Return the [X, Y] coordinate for the center point of the cell that contains the specified text.  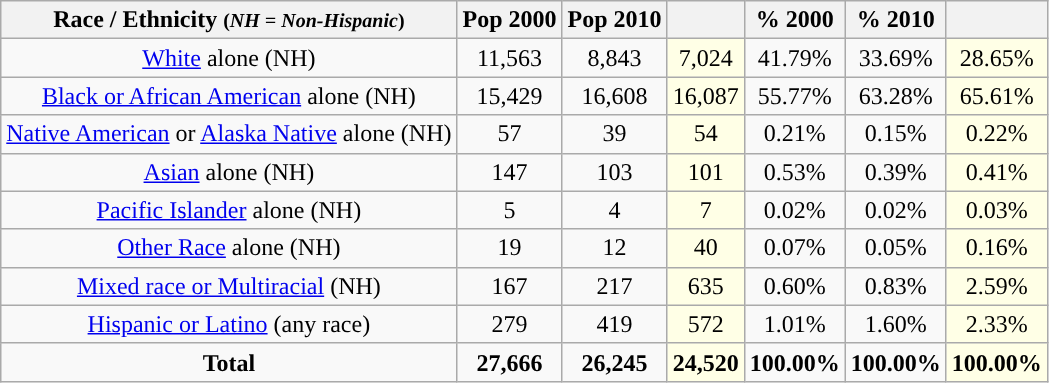
16,608 [614, 96]
8,843 [614, 58]
147 [510, 172]
5 [510, 210]
572 [706, 324]
Pop 2010 [614, 20]
0.03% [996, 210]
0.83% [896, 286]
2.33% [996, 324]
19 [510, 248]
2.59% [996, 286]
7,024 [706, 58]
% 2000 [794, 20]
103 [614, 172]
0.60% [794, 286]
Other Race alone (NH) [229, 248]
Pop 2000 [510, 20]
635 [706, 286]
0.22% [996, 134]
1.01% [794, 324]
0.53% [794, 172]
Race / Ethnicity (NH = Non-Hispanic) [229, 20]
0.15% [896, 134]
217 [614, 286]
15,429 [510, 96]
54 [706, 134]
Pacific Islander alone (NH) [229, 210]
Black or African American alone (NH) [229, 96]
24,520 [706, 362]
0.39% [896, 172]
White alone (NH) [229, 58]
167 [510, 286]
0.07% [794, 248]
419 [614, 324]
Total [229, 362]
41.79% [794, 58]
39 [614, 134]
Mixed race or Multiracial (NH) [229, 286]
28.65% [996, 58]
11,563 [510, 58]
33.69% [896, 58]
26,245 [614, 362]
27,666 [510, 362]
40 [706, 248]
1.60% [896, 324]
0.21% [794, 134]
0.16% [996, 248]
Asian alone (NH) [229, 172]
101 [706, 172]
12 [614, 248]
55.77% [794, 96]
0.41% [996, 172]
Native American or Alaska Native alone (NH) [229, 134]
57 [510, 134]
65.61% [996, 96]
7 [706, 210]
0.05% [896, 248]
279 [510, 324]
4 [614, 210]
Hispanic or Latino (any race) [229, 324]
16,087 [706, 96]
% 2010 [896, 20]
63.28% [896, 96]
